Output the (X, Y) coordinate of the center of the cell containing the given text.  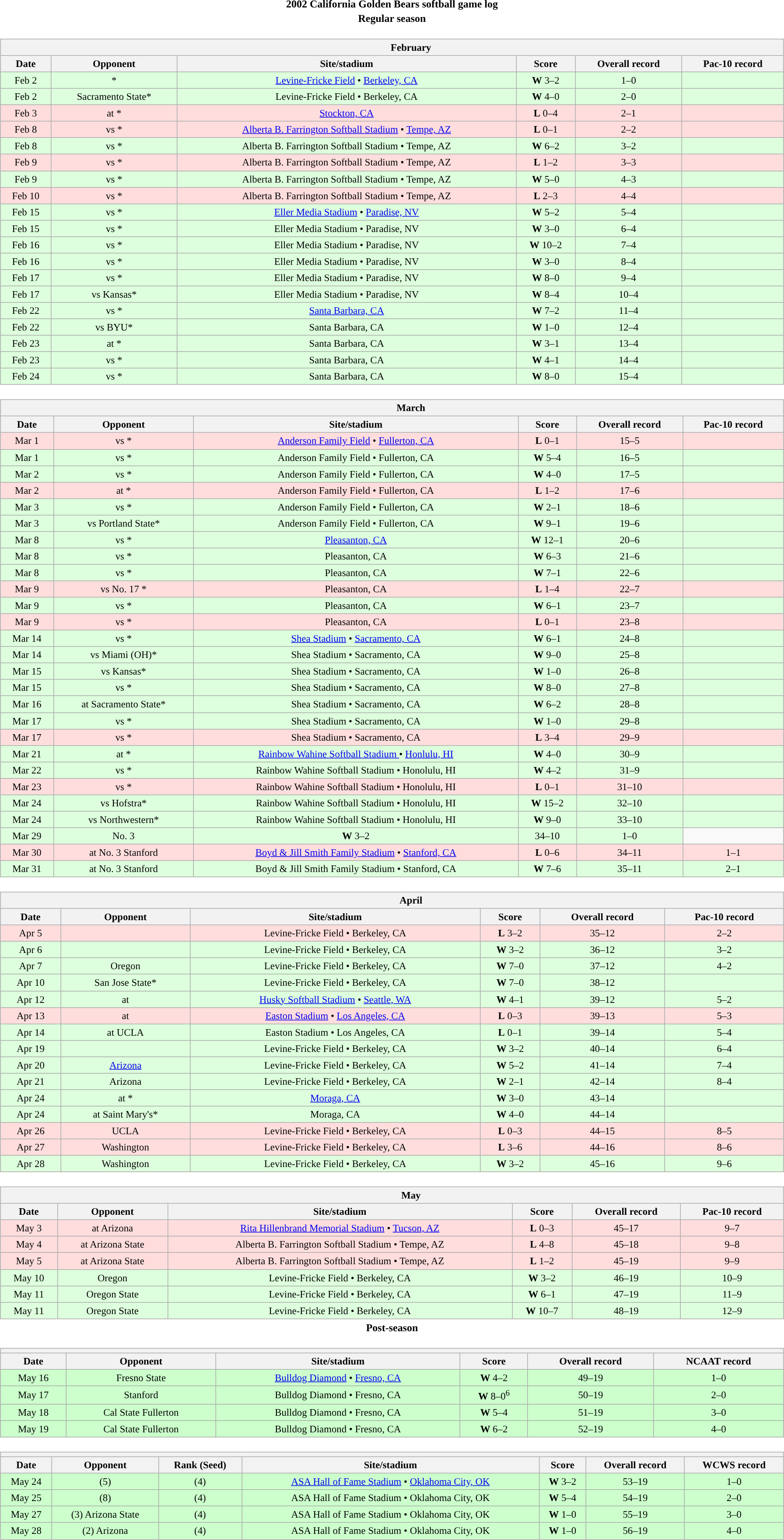
W 10–2 (546, 245)
48–19 (626, 1311)
5–3 (724, 1016)
9–8 (732, 1245)
Apr 20 (31, 1065)
38–12 (602, 983)
vs Miami (OH)* (123, 655)
L 2–3 (546, 196)
May 3 (29, 1228)
Husky Softball Stadium • Seattle, WA (335, 999)
Stockton, CA (346, 113)
51–19 (591, 1413)
17–6 (630, 490)
Rita Hillenbrand Memorial Stadium • Tucson, AZ (340, 1228)
May (392, 1195)
46–19 (626, 1278)
NCAAT record (719, 1361)
8–6 (724, 1147)
May 18 (33, 1413)
50–19 (591, 1395)
30–9 (630, 754)
W 8–4 (546, 294)
Feb 3 (26, 113)
Mar 21 (27, 754)
17–5 (630, 474)
9–6 (724, 1164)
54–19 (635, 1498)
11–4 (628, 311)
Feb 24 (26, 376)
Apr 21 (31, 1081)
(8) (105, 1498)
vs Northwestern* (123, 819)
Rainbow Wahine Softball Stadium • Honlulu, HI (356, 754)
No. 3 (123, 836)
Apr 28 (31, 1164)
44–14 (602, 1115)
52–19 (591, 1429)
35–12 (602, 933)
vs Hofstra* (123, 803)
Rank (Seed) (200, 1465)
43–14 (602, 1098)
at Arizona (112, 1228)
15–4 (628, 376)
(5) (105, 1482)
Apr 12 (31, 999)
vs BYU* (114, 327)
L 0–6 (547, 852)
March (392, 408)
L 1–4 (547, 589)
56–19 (635, 1531)
21–6 (630, 556)
WCWS record (734, 1465)
Apr 26 (31, 1131)
16–5 (630, 457)
May 27 (26, 1515)
12–9 (732, 1311)
31–10 (630, 787)
May 17 (33, 1395)
39–12 (602, 999)
18–6 (630, 507)
Apr 5 (31, 933)
May 16 (33, 1378)
24–8 (630, 639)
25–8 (630, 655)
13–4 (628, 344)
vs No. 17 * (123, 589)
9–4 (628, 278)
Apr 6 (31, 950)
May 4 (29, 1245)
29–8 (630, 721)
8–5 (724, 1131)
W 7–1 (547, 573)
14–4 (628, 360)
19–6 (630, 523)
Mar 29 (27, 836)
45–17 (626, 1228)
23–7 (630, 605)
Mar 22 (27, 770)
at Saint Mary's* (125, 1115)
May 19 (33, 1429)
34–11 (630, 852)
44–15 (602, 1131)
at Sacramento State* (123, 704)
W 8–06 (494, 1395)
3–3 (628, 162)
22–6 (630, 573)
9–9 (732, 1261)
42–14 (602, 1081)
April (392, 900)
Feb 10 (26, 196)
1–1 (733, 852)
W 5–0 (546, 179)
W 6–3 (547, 556)
Apr 10 (31, 983)
W 9–1 (547, 523)
L 3–6 (510, 1147)
53–19 (635, 1482)
26–8 (630, 672)
12–4 (628, 327)
55–19 (635, 1515)
4–2 (724, 966)
39–14 (602, 1032)
May 28 (26, 1531)
41–14 (602, 1065)
27–8 (630, 688)
Stanford (141, 1395)
May 5 (29, 1261)
23–8 (630, 622)
W 12–1 (547, 540)
10–9 (732, 1278)
45–16 (602, 1164)
L 4–8 (542, 1245)
May 10 (29, 1278)
May 24 (26, 1482)
4–3 (628, 179)
10–4 (628, 294)
May 25 (26, 1498)
(3) Arizona State (105, 1515)
W 3–1 (546, 344)
31–9 (630, 770)
L 3–2 (510, 933)
5–2 (724, 999)
49–19 (591, 1378)
34–10 (547, 836)
37–12 (602, 966)
4–4 (628, 196)
Apr 19 (31, 1048)
UCLA (125, 1131)
44–16 (602, 1147)
Apr 14 (31, 1032)
40–14 (602, 1048)
29–9 (630, 737)
(2) Arizona (105, 1531)
15–5 (630, 441)
Mar 30 (27, 852)
Sacramento State* (114, 97)
Fresno State (141, 1378)
45–19 (626, 1261)
33–10 (630, 819)
32–10 (630, 803)
W 10–7 (542, 1311)
11–9 (732, 1294)
vs Portland State* (123, 523)
47–19 (626, 1294)
39–13 (602, 1016)
W 15–2 (547, 803)
20–6 (630, 540)
Mar 31 (27, 869)
February (392, 47)
9–7 (732, 1228)
Apr 13 (31, 1016)
Apr 27 (31, 1147)
W 7–2 (546, 311)
* (114, 80)
28–8 (630, 704)
36–12 (602, 950)
San Jose State* (125, 983)
45–18 (626, 1245)
Apr 7 (31, 966)
L 3–4 (547, 737)
L 0–4 (546, 113)
Mar 16 (27, 704)
35–11 (630, 869)
at UCLA (125, 1032)
Mar 23 (27, 787)
22–7 (630, 589)
W 7–6 (547, 869)
